Return the [x, y] coordinate for the center point of the cell that contains the specified text.  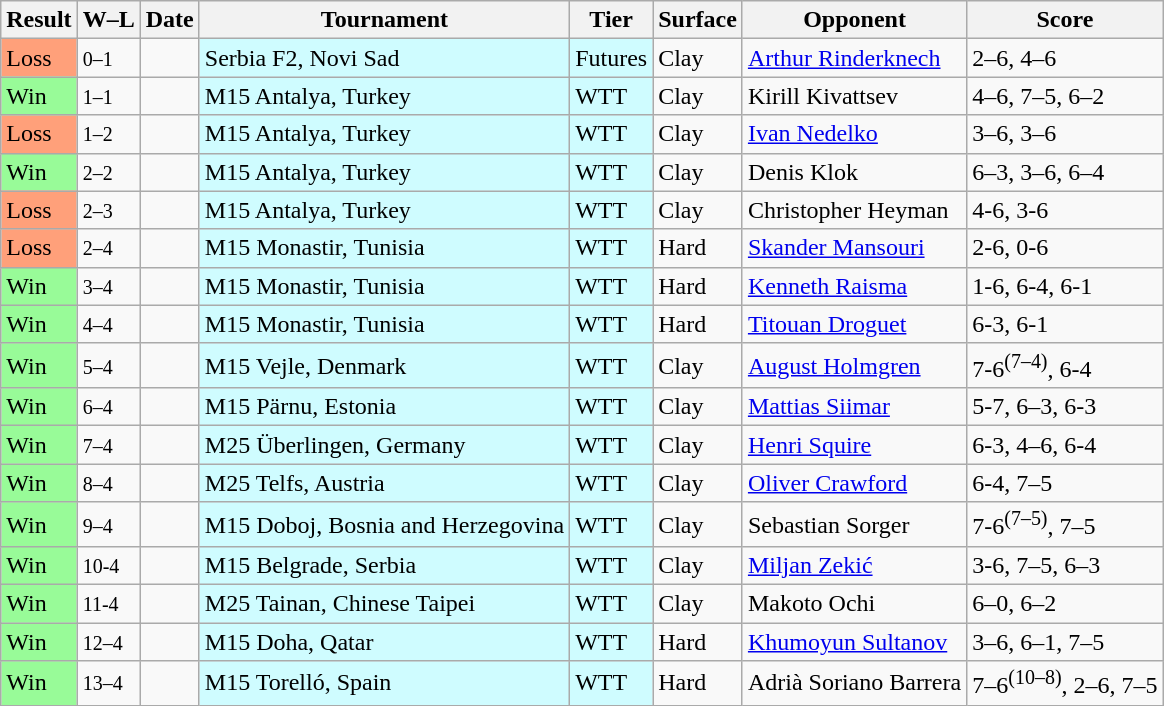
Titouan Droguet [854, 324]
7-6(7–4), 6-4 [1065, 366]
11-4 [108, 604]
6-4, 7–5 [1065, 483]
4-6, 3-6 [1065, 210]
7–6(10–8), 2–6, 7–5 [1065, 684]
Result [39, 20]
Serbia F2, Novi Sad [384, 58]
Ivan Nedelko [854, 134]
Score [1065, 20]
13–4 [108, 684]
3–4 [108, 286]
Mattias Siimar [854, 407]
August Holmgren [854, 366]
8–4 [108, 483]
6–3, 3–6, 6–4 [1065, 172]
1-6, 6-4, 6-1 [1065, 286]
Skander Mansouri [854, 248]
Adrià Soriano Barrera [854, 684]
M15 Doboj, Bosnia and Herzegovina [384, 524]
2–6, 4–6 [1065, 58]
Miljan Zekić [854, 566]
7–4 [108, 445]
2-6, 0-6 [1065, 248]
3–6, 6–1, 7–5 [1065, 642]
Kirill Kivattsev [854, 96]
Khumoyun Sultanov [854, 642]
M25 Tainan, Chinese Taipei [384, 604]
Tier [612, 20]
0–1 [108, 58]
Arthur Rinderknech [854, 58]
Futures [612, 58]
M15 Torelló, Spain [384, 684]
Surface [698, 20]
Henri Squire [854, 445]
Makoto Ochi [854, 604]
2–3 [108, 210]
1–1 [108, 96]
6–4 [108, 407]
2–4 [108, 248]
M15 Belgrade, Serbia [384, 566]
Christopher Heyman [854, 210]
9–4 [108, 524]
Oliver Crawford [854, 483]
4–4 [108, 324]
Tournament [384, 20]
M15 Pärnu, Estonia [384, 407]
4–6, 7–5, 6–2 [1065, 96]
2–2 [108, 172]
M15 Doha, Qatar [384, 642]
1–2 [108, 134]
7-6(7–5), 7–5 [1065, 524]
Opponent [854, 20]
5–4 [108, 366]
Date [170, 20]
M25 Überlingen, Germany [384, 445]
5-7, 6–3, 6-3 [1065, 407]
10-4 [108, 566]
W–L [108, 20]
M15 Vejle, Denmark [384, 366]
12–4 [108, 642]
Denis Klok [854, 172]
Sebastian Sorger [854, 524]
Kenneth Raisma [854, 286]
3-6, 7–5, 6–3 [1065, 566]
6-3, 4–6, 6-4 [1065, 445]
6-3, 6-1 [1065, 324]
6–0, 6–2 [1065, 604]
M25 Telfs, Austria [384, 483]
3–6, 3–6 [1065, 134]
